Scan for the cell matching the given text and deliver its (X, Y) coordinate at center. 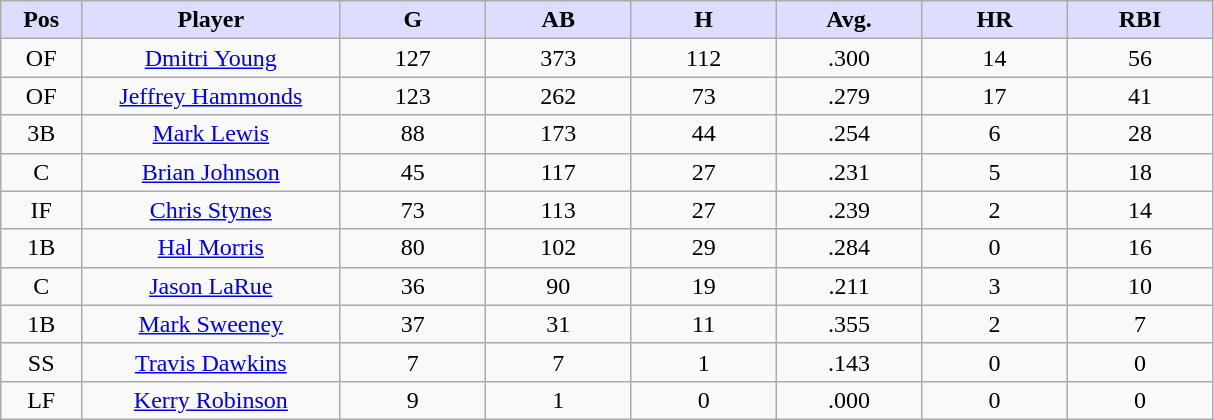
56 (1140, 58)
.300 (848, 58)
Jason LaRue (212, 286)
18 (1140, 172)
9 (412, 400)
41 (1140, 96)
Player (212, 20)
113 (558, 210)
45 (412, 172)
80 (412, 248)
Brian Johnson (212, 172)
Avg. (848, 20)
.254 (848, 134)
Mark Sweeney (212, 324)
Jeffrey Hammonds (212, 96)
AB (558, 20)
5 (994, 172)
.211 (848, 286)
Pos (42, 20)
Dmitri Young (212, 58)
3B (42, 134)
29 (704, 248)
17 (994, 96)
.239 (848, 210)
Travis Dawkins (212, 362)
Kerry Robinson (212, 400)
6 (994, 134)
36 (412, 286)
Mark Lewis (212, 134)
19 (704, 286)
10 (1140, 286)
G (412, 20)
.143 (848, 362)
.231 (848, 172)
44 (704, 134)
.284 (848, 248)
SS (42, 362)
RBI (1140, 20)
3 (994, 286)
102 (558, 248)
Hal Morris (212, 248)
LF (42, 400)
H (704, 20)
.355 (848, 324)
88 (412, 134)
117 (558, 172)
123 (412, 96)
173 (558, 134)
11 (704, 324)
262 (558, 96)
.000 (848, 400)
.279 (848, 96)
127 (412, 58)
31 (558, 324)
112 (704, 58)
HR (994, 20)
373 (558, 58)
IF (42, 210)
90 (558, 286)
28 (1140, 134)
37 (412, 324)
Chris Stynes (212, 210)
16 (1140, 248)
